Search for the cell housing the specified text and yield its [X, Y] center coordinate. 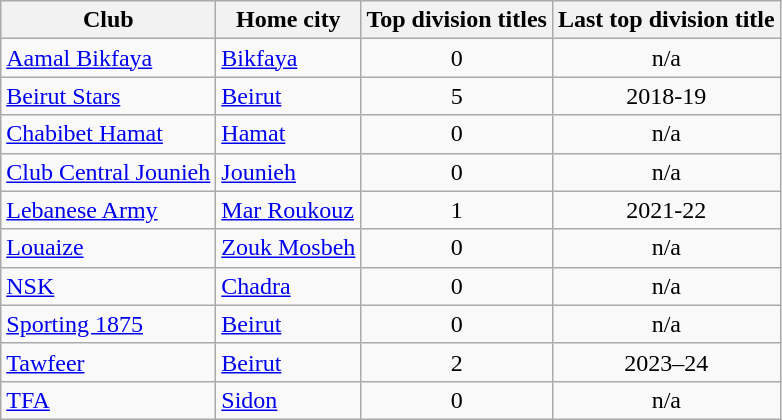
2023–24 [666, 362]
Beirut Stars [108, 96]
Zouk Mosbeh [288, 248]
Chadra [288, 286]
Last top division title [666, 20]
Club [108, 20]
2 [457, 362]
Club Central Jounieh [108, 172]
Tawfeer [108, 362]
Hamat [288, 134]
TFA [108, 400]
Home city [288, 20]
Jounieh [288, 172]
5 [457, 96]
Aamal Bikfaya [108, 58]
Lebanese Army [108, 210]
NSK [108, 286]
Sidon [288, 400]
Top division titles [457, 20]
1 [457, 210]
2018-19 [666, 96]
Bikfaya [288, 58]
Chabibet Hamat [108, 134]
Louaize [108, 248]
2021-22 [666, 210]
Sporting 1875 [108, 324]
Mar Roukouz [288, 210]
